Return the (X, Y) coordinate for the center point of the cell that contains the specified text.  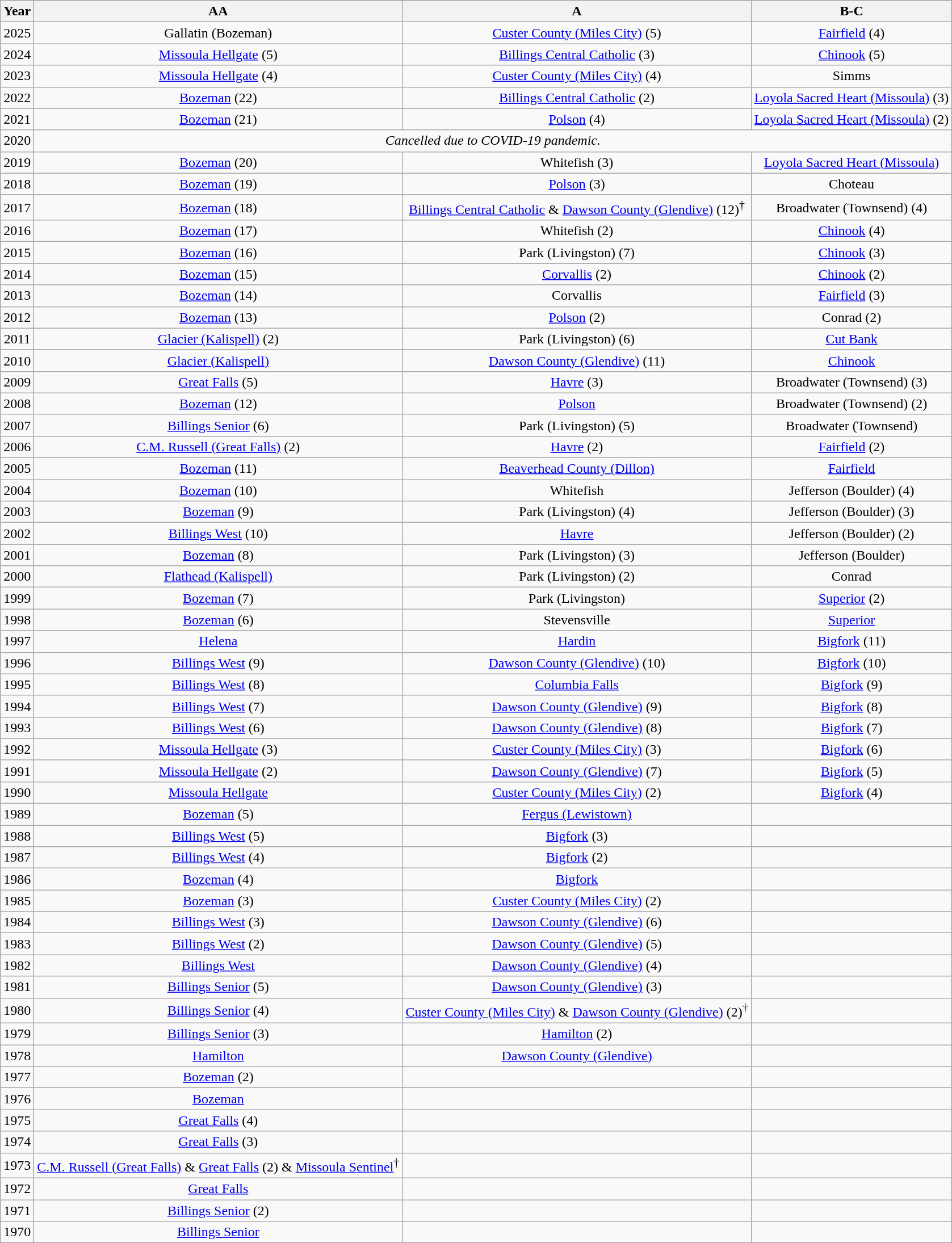
Missoula Hellgate (3) (218, 749)
2012 (17, 317)
2004 (17, 490)
2013 (17, 296)
Billings West (5) (218, 836)
Missoula Hellgate (4) (218, 76)
1984 (17, 922)
Polson (4) (577, 119)
Dawson County (Glendive) (11) (577, 360)
Bozeman (11) (218, 469)
1985 (17, 901)
Fairfield (3) (852, 296)
Superior (2) (852, 598)
Fairfield (4) (852, 33)
Bigfork (9) (852, 685)
Fairfield (852, 469)
Chinook (3) (852, 253)
Bozeman (8) (218, 555)
Missoula Hellgate (5) (218, 54)
2005 (17, 469)
Park (Livingston) (2) (577, 577)
Billings West (7) (218, 706)
C.M. Russell (Great Falls) & Great Falls (2) & Missoula Sentinel† (218, 1166)
Havre (2) (577, 447)
1983 (17, 944)
Park (Livingston) (5) (577, 425)
Park (Livingston) (4) (577, 512)
Custer County (Miles City) (5) (577, 33)
Bigfork (7) (852, 728)
Custer County (Miles City) & Dawson County (Glendive) (2)† (577, 1010)
Billings Senior (6) (218, 425)
Broadwater (Townsend) (3) (852, 382)
Cancelled due to COVID-19 pandemic. (493, 141)
1980 (17, 1010)
1978 (17, 1056)
Cut Bank (852, 339)
2019 (17, 162)
2024 (17, 54)
1974 (17, 1142)
Bozeman (6) (218, 620)
1999 (17, 598)
2023 (17, 76)
Bozeman (21) (218, 119)
Glacier (Kalispell) (218, 360)
AA (218, 11)
Bozeman (16) (218, 253)
Year (17, 11)
Dawson County (Glendive) (8) (577, 728)
Conrad (852, 577)
Stevensville (577, 620)
1987 (17, 858)
Polson (3) (577, 184)
2003 (17, 512)
Jefferson (Boulder) (4) (852, 490)
2022 (17, 98)
2020 (17, 141)
Great Falls (5) (218, 382)
Corvallis (2) (577, 274)
2015 (17, 253)
Bigfork (8) (852, 706)
Bozeman (7) (218, 598)
Hardin (577, 641)
Havre (577, 534)
Bigfork (6) (852, 749)
Superior (852, 620)
Park (Livingston) (577, 598)
Billings Central Catholic & Dawson County (Glendive) (12)† (577, 208)
1979 (17, 1034)
Bozeman (20) (218, 162)
Great Falls (218, 1189)
Bozeman (3) (218, 901)
1981 (17, 987)
Bozeman (218, 1099)
Dawson County (Glendive) (10) (577, 663)
Hamilton (218, 1056)
Jefferson (Boulder) (3) (852, 512)
1988 (17, 836)
1975 (17, 1120)
Conrad (2) (852, 317)
2009 (17, 382)
1971 (17, 1211)
Bozeman (14) (218, 296)
Bozeman (10) (218, 490)
Helena (218, 641)
2017 (17, 208)
2021 (17, 119)
Billings Senior (4) (218, 1010)
2018 (17, 184)
Broadwater (Townsend) (852, 425)
Jefferson (Boulder) (852, 555)
Corvallis (577, 296)
Bigfork (10) (852, 663)
Bozeman (13) (218, 317)
Billings West (218, 965)
Choteau (852, 184)
2007 (17, 425)
Whitefish (3) (577, 162)
2025 (17, 33)
Billings Senior (2) (218, 1211)
Bozeman (5) (218, 814)
2011 (17, 339)
1992 (17, 749)
Billings West (4) (218, 858)
Jefferson (Boulder) (2) (852, 534)
Fergus (Lewistown) (577, 814)
Dawson County (Glendive) (5) (577, 944)
Billings Senior (218, 1232)
1986 (17, 879)
Billings Senior (5) (218, 987)
Broadwater (Townsend) (2) (852, 404)
1991 (17, 771)
1970 (17, 1232)
1976 (17, 1099)
Fairfield (2) (852, 447)
2008 (17, 404)
Chinook (852, 360)
Bozeman (12) (218, 404)
Bozeman (4) (218, 879)
Billings West (8) (218, 685)
Chinook (2) (852, 274)
Glacier (Kalispell) (2) (218, 339)
Park (Livingston) (3) (577, 555)
Dawson County (Glendive) (9) (577, 706)
Billings West (9) (218, 663)
Simms (852, 76)
Polson (577, 404)
C.M. Russell (Great Falls) (2) (218, 447)
Beaverhead County (Dillon) (577, 469)
1972 (17, 1189)
Loyola Sacred Heart (Missoula) (2) (852, 119)
1989 (17, 814)
Chinook (5) (852, 54)
Dawson County (Glendive) (6) (577, 922)
Bozeman (9) (218, 512)
Polson (2) (577, 317)
Bozeman (2) (218, 1077)
Hamilton (2) (577, 1034)
1994 (17, 706)
Billings West (3) (218, 922)
Great Falls (4) (218, 1120)
Dawson County (Glendive) (7) (577, 771)
Custer County (Miles City) (3) (577, 749)
Bozeman (15) (218, 274)
Dawson County (Glendive) (4) (577, 965)
Billings Central Catholic (2) (577, 98)
2002 (17, 534)
Billings Central Catholic (3) (577, 54)
Dawson County (Glendive) (3) (577, 987)
1977 (17, 1077)
Great Falls (3) (218, 1142)
1998 (17, 620)
2016 (17, 231)
Billings West (2) (218, 944)
Dawson County (Glendive) (577, 1056)
Bigfork (577, 879)
Bigfork (11) (852, 641)
Billings West (10) (218, 534)
Columbia Falls (577, 685)
1990 (17, 792)
Bozeman (18) (218, 208)
2010 (17, 360)
Whitefish (577, 490)
2000 (17, 577)
Bigfork (2) (577, 858)
Bigfork (5) (852, 771)
1997 (17, 641)
Park (Livingston) (6) (577, 339)
Missoula Hellgate (2) (218, 771)
Billings West (6) (218, 728)
Chinook (4) (852, 231)
Gallatin (Bozeman) (218, 33)
Loyola Sacred Heart (Missoula) (852, 162)
2006 (17, 447)
Bozeman (19) (218, 184)
1973 (17, 1166)
Park (Livingston) (7) (577, 253)
Havre (3) (577, 382)
2001 (17, 555)
Flathead (Kalispell) (218, 577)
Whitefish (2) (577, 231)
Broadwater (Townsend) (4) (852, 208)
Missoula Hellgate (218, 792)
1996 (17, 663)
2014 (17, 274)
Custer County (Miles City) (4) (577, 76)
B-C (852, 11)
Bozeman (22) (218, 98)
A (577, 11)
Bigfork (4) (852, 792)
1982 (17, 965)
Billings Senior (3) (218, 1034)
1995 (17, 685)
1993 (17, 728)
Bozeman (17) (218, 231)
Loyola Sacred Heart (Missoula) (3) (852, 98)
Bigfork (3) (577, 836)
